Return (X, Y) of the center of cell containing provided text 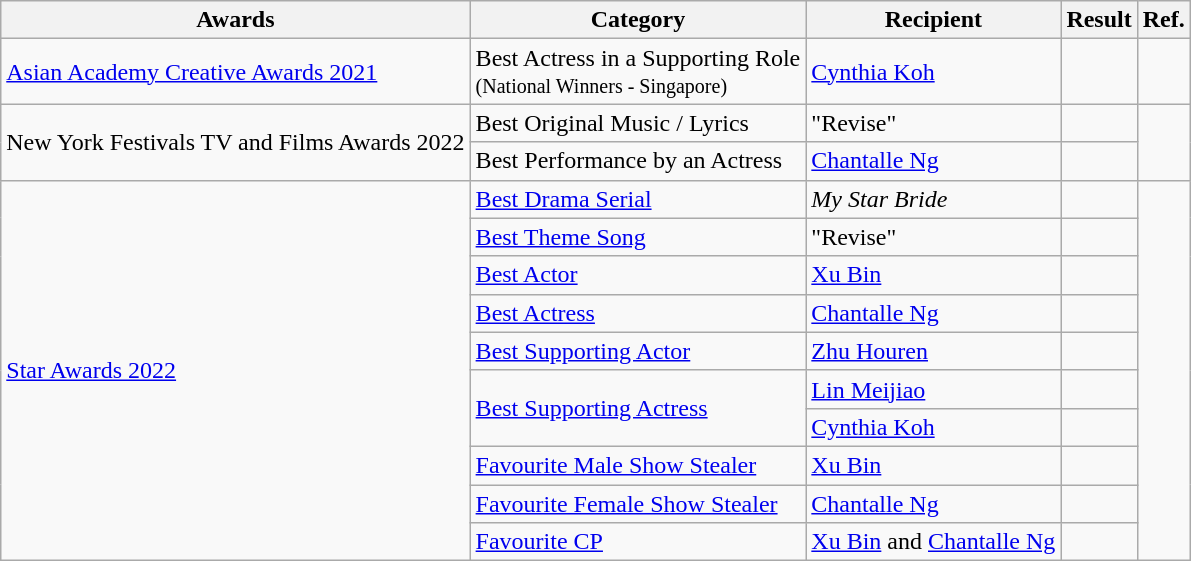
My Star Bride (934, 199)
Ref. (1164, 20)
Best Actress (638, 313)
Result (1099, 20)
Best Theme Song (638, 237)
Best Drama Serial (638, 199)
Favourite Female Show Stealer (638, 503)
Asian Academy Creative Awards 2021 (236, 72)
New York Festivals TV and Films Awards 2022 (236, 142)
Recipient (934, 20)
Best Supporting Actor (638, 351)
Lin Meijiao (934, 389)
Star Awards 2022 (236, 370)
Xu Bin and Chantalle Ng (934, 542)
Best Performance by an Actress (638, 161)
Awards (236, 20)
Zhu Houren (934, 351)
Best Actress in a Supporting Role(National Winners - Singapore) (638, 72)
Favourite CP (638, 542)
Best Original Music / Lyrics (638, 123)
Favourite Male Show Stealer (638, 465)
Best Actor (638, 275)
Category (638, 20)
Best Supporting Actress (638, 408)
